Locate the cell with the specified text and output its (x, y) center coordinate. 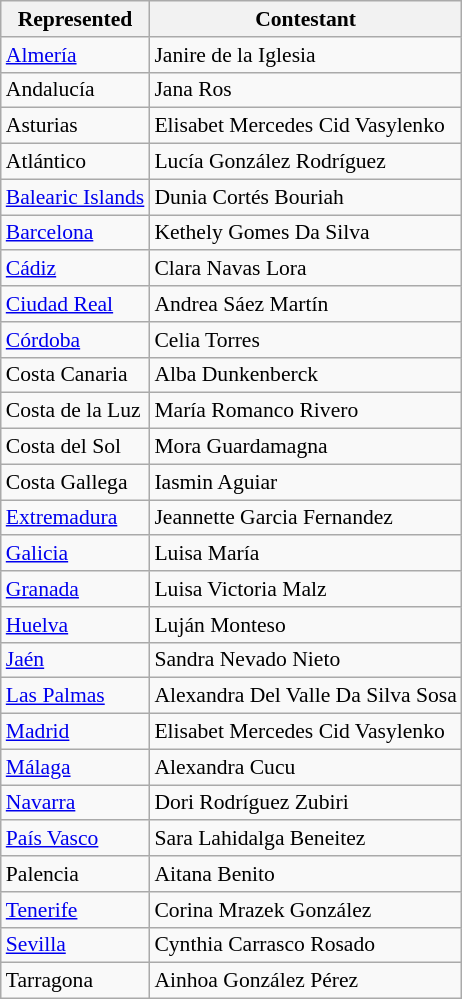
Tenerife (76, 910)
Málaga (76, 767)
Ainhoa González Pérez (305, 981)
Dori Rodríguez Zubiri (305, 803)
Mora Guardamagna (305, 447)
País Vasco (76, 839)
Costa de la Luz (76, 411)
Corina Mrazek González (305, 910)
Sara Lahidalga Beneitez (305, 839)
Jeannette Garcia Fernandez (305, 518)
Las Palmas (76, 696)
Balearic Islands (76, 197)
Cádiz (76, 269)
Dunia Cortés Bouriah (305, 197)
Granada (76, 589)
Jaén (76, 660)
Galicia (76, 554)
Atlántico (76, 162)
Huelva (76, 625)
Navarra (76, 803)
Luján Monteso (305, 625)
Jana Ros (305, 90)
Contestant (305, 19)
Represented (76, 19)
Alexandra Cucu (305, 767)
Sevilla (76, 945)
Kethely Gomes Da Silva (305, 233)
Costa Canaria (76, 375)
Andrea Sáez Martín (305, 304)
Ciudad Real (76, 304)
Sandra Nevado Nieto (305, 660)
Janire de la Iglesia (305, 55)
Alexandra Del Valle Da Silva Sosa (305, 696)
Tarragona (76, 981)
Córdoba (76, 340)
Palencia (76, 874)
Madrid (76, 732)
Costa del Sol (76, 447)
Asturias (76, 126)
Iasmin Aguiar (305, 482)
Andalucía (76, 90)
Lucía González Rodríguez (305, 162)
Barcelona (76, 233)
María Romanco Rivero (305, 411)
Celia Torres (305, 340)
Clara Navas Lora (305, 269)
Extremadura (76, 518)
Costa Gallega (76, 482)
Aitana Benito (305, 874)
Luisa María (305, 554)
Cynthia Carrasco Rosado (305, 945)
Alba Dunkenberck (305, 375)
Almería (76, 55)
Luisa Victoria Malz (305, 589)
